Capture the cell that displays the provided text and extract its [x, y] central coordinate. 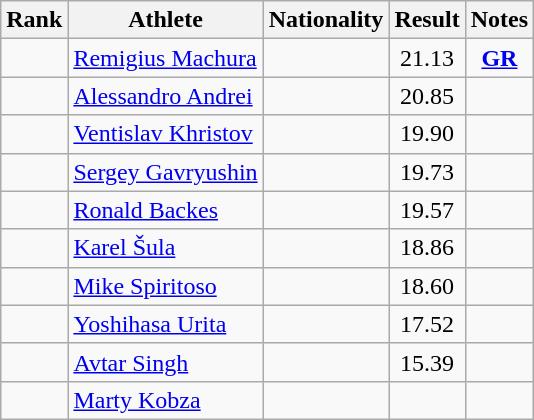
Avtar Singh [166, 362]
Alessandro Andrei [166, 96]
Nationality [326, 20]
Mike Spiritoso [166, 286]
20.85 [427, 96]
Marty Kobza [166, 400]
Ronald Backes [166, 210]
17.52 [427, 324]
Rank [34, 20]
18.86 [427, 248]
19.73 [427, 172]
Ventislav Khristov [166, 134]
19.90 [427, 134]
21.13 [427, 58]
18.60 [427, 286]
GR [499, 58]
Notes [499, 20]
Athlete [166, 20]
19.57 [427, 210]
Yoshihasa Urita [166, 324]
Remigius Machura [166, 58]
Karel Šula [166, 248]
Sergey Gavryushin [166, 172]
15.39 [427, 362]
Result [427, 20]
